From the cell containing the given text, extract its center point as [x, y] coordinate. 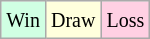
Win [24, 20]
Loss [126, 20]
Draw [72, 20]
